Locate the cell with the specified text and output its [X, Y] center coordinate. 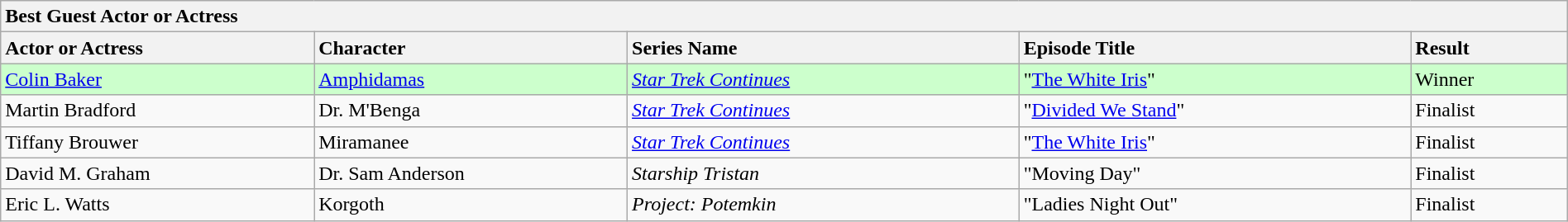
Result [1489, 48]
Starship Tristan [824, 173]
Martin Bradford [157, 111]
Character [471, 48]
Series Name [824, 48]
Dr. M'Benga [471, 111]
Miramanee [471, 142]
Episode Title [1215, 48]
Dr. Sam Anderson [471, 173]
"Moving Day" [1215, 173]
Korgoth [471, 205]
Colin Baker [157, 79]
Tiffany Brouwer [157, 142]
David M. Graham [157, 173]
"Divided We Stand" [1215, 111]
Winner [1489, 79]
Amphidamas [471, 79]
Best Guest Actor or Actress [784, 17]
Project: Potemkin [824, 205]
Actor or Actress [157, 48]
"Ladies Night Out" [1215, 205]
Eric L. Watts [157, 205]
